Capture the cell that displays the provided text and extract its [x, y] central coordinate. 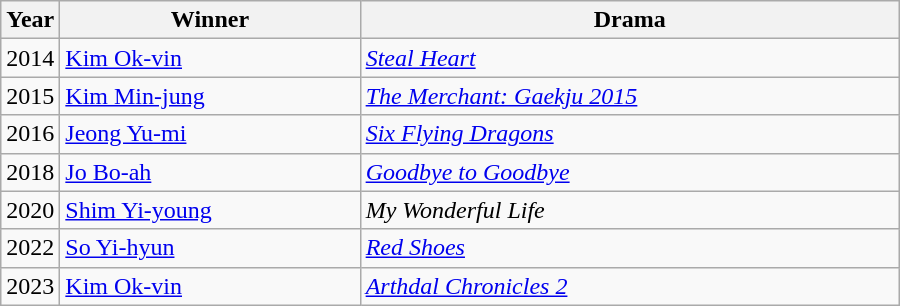
Arthdal Chronicles 2 [630, 286]
Jo Bo-ah [210, 172]
Kim Min-jung [210, 96]
The Merchant: Gaekju 2015 [630, 96]
Steal Heart [630, 58]
Jeong Yu-mi [210, 134]
My Wonderful Life [630, 210]
2014 [30, 58]
Red Shoes [630, 248]
2015 [30, 96]
Year [30, 20]
2022 [30, 248]
Drama [630, 20]
2016 [30, 134]
2020 [30, 210]
2018 [30, 172]
Winner [210, 20]
2023 [30, 286]
Six Flying Dragons [630, 134]
Goodbye to Goodbye [630, 172]
So Yi-hyun [210, 248]
Shim Yi-young [210, 210]
